Return the (x, y) coordinate for the center point of the cell that contains the specified text.  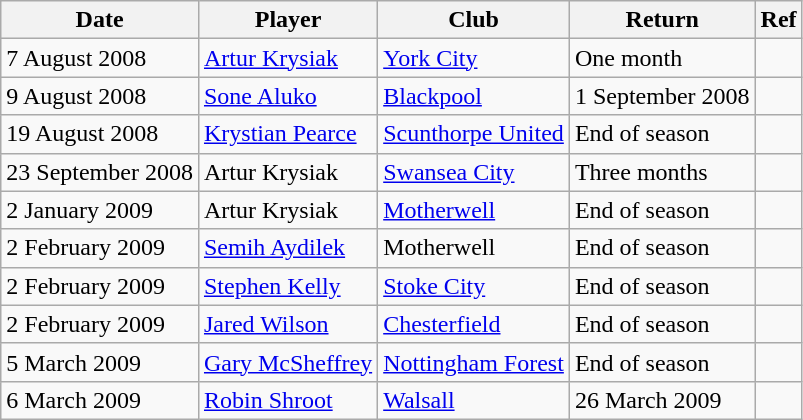
6 March 2009 (100, 400)
Jared Wilson (288, 324)
Ref (778, 20)
Robin Shroot (288, 400)
Stephen Kelly (288, 286)
5 March 2009 (100, 362)
Player (288, 20)
Three months (662, 172)
Return (662, 20)
Date (100, 20)
2 January 2009 (100, 210)
Nottingham Forest (474, 362)
19 August 2008 (100, 134)
One month (662, 58)
Gary McSheffrey (288, 362)
Swansea City (474, 172)
7 August 2008 (100, 58)
Blackpool (474, 96)
York City (474, 58)
Stoke City (474, 286)
Sone Aluko (288, 96)
Krystian Pearce (288, 134)
Chesterfield (474, 324)
9 August 2008 (100, 96)
Walsall (474, 400)
Semih Aydilek (288, 248)
Club (474, 20)
26 March 2009 (662, 400)
23 September 2008 (100, 172)
1 September 2008 (662, 96)
Scunthorpe United (474, 134)
